Return (x, y) of the center of cell containing provided text 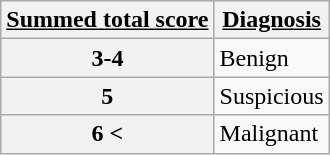
Benign (272, 58)
3-4 (108, 58)
Summed total score (108, 20)
5 (108, 96)
Malignant (272, 134)
Diagnosis (272, 20)
6 < (108, 134)
Suspicious (272, 96)
